Search for the cell housing the specified text and yield its [x, y] center coordinate. 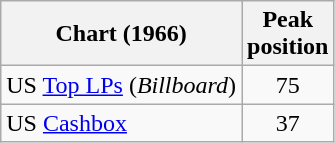
37 [288, 123]
US Cashbox [122, 123]
US Top LPs (Billboard) [122, 85]
75 [288, 85]
Peakposition [288, 34]
Chart (1966) [122, 34]
